Find where the given text appears and provide that cell's center as (x, y) coordinate. 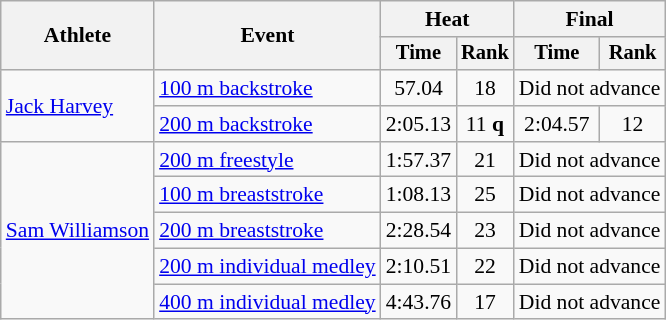
18 (485, 88)
Heat (448, 19)
57.04 (418, 88)
4:43.76 (418, 302)
12 (633, 124)
200 m breaststroke (268, 231)
100 m breaststroke (268, 195)
400 m individual medley (268, 302)
2:10.51 (418, 267)
2:04.57 (557, 124)
100 m backstroke (268, 88)
Sam Williamson (78, 231)
200 m freestyle (268, 160)
1:08.13 (418, 195)
1:57.37 (418, 160)
23 (485, 231)
200 m individual medley (268, 267)
2:28.54 (418, 231)
200 m backstroke (268, 124)
11 q (485, 124)
17 (485, 302)
Jack Harvey (78, 106)
Final (590, 19)
Event (268, 36)
21 (485, 160)
2:05.13 (418, 124)
25 (485, 195)
Athlete (78, 36)
22 (485, 267)
